Search for the cell housing the specified text and yield its [X, Y] center coordinate. 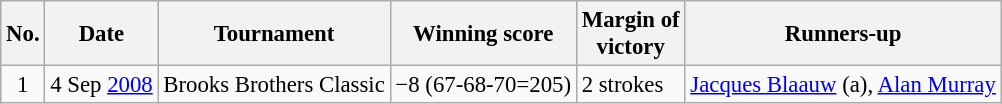
Jacques Blaauw (a), Alan Murray [843, 85]
2 strokes [630, 85]
Winning score [483, 34]
Runners-up [843, 34]
Date [102, 34]
1 [23, 85]
4 Sep 2008 [102, 85]
No. [23, 34]
−8 (67-68-70=205) [483, 85]
Margin ofvictory [630, 34]
Tournament [274, 34]
Brooks Brothers Classic [274, 85]
